Return [X, Y] of the center of cell containing provided text 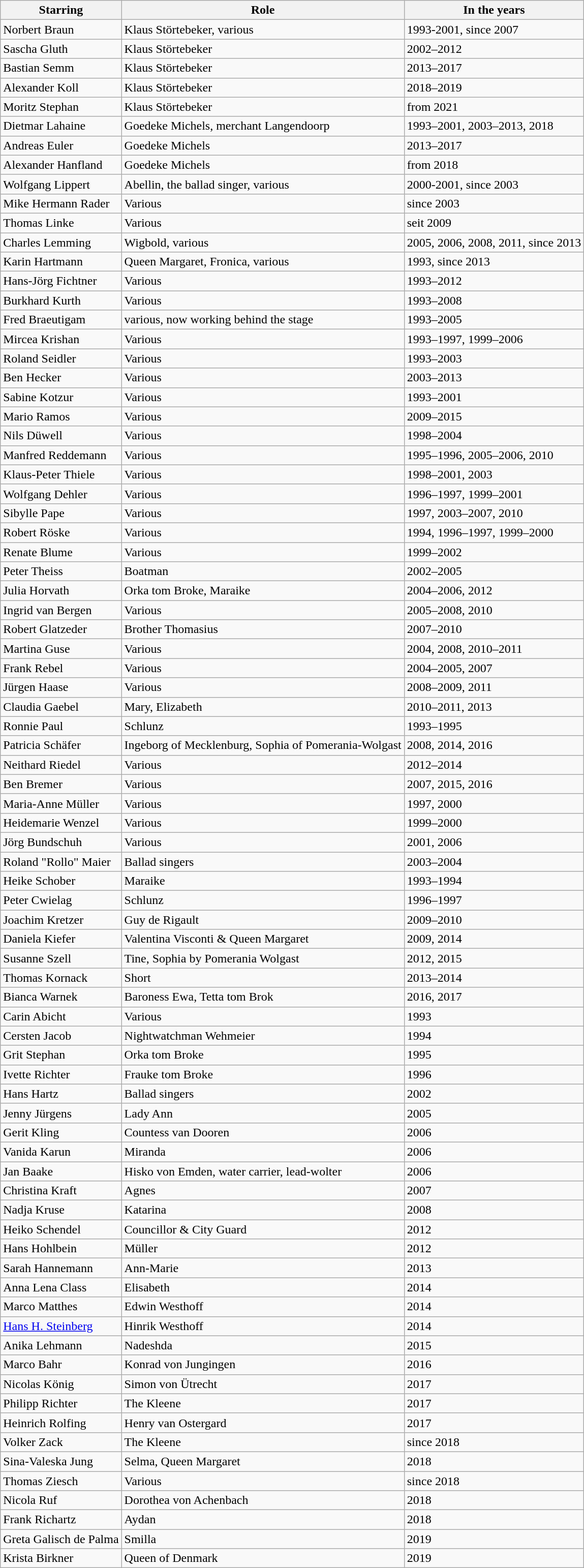
2007, 2015, 2016 [494, 784]
Smilla [263, 1539]
Frank Rebel [61, 668]
1993, since 2013 [494, 262]
Heiko Schendel [61, 1229]
2002–2005 [494, 571]
Orka tom Broke, Maraike [263, 591]
Susanne Szell [61, 958]
Ingrid van Bergen [61, 610]
Mircea Krishan [61, 339]
Carin Abicht [61, 1016]
Anika Lehmann [61, 1345]
In the years [494, 10]
Philipp Richter [61, 1403]
2009–2015 [494, 416]
from 2018 [494, 165]
Goedeke Michels, merchant Langendoorp [263, 126]
Jenny Jürgens [61, 1113]
Nicolas König [61, 1384]
Aydan [263, 1520]
2003–2013 [494, 378]
2015 [494, 1345]
Hans-Jörg Fichtner [61, 281]
Heinrich Rolfing [61, 1423]
1996–1997, 1999–2001 [494, 494]
Sarah Hannemann [61, 1268]
Neithard Riedel [61, 765]
1998–2001, 2003 [494, 474]
since 2003 [494, 203]
Klaus-Peter Thiele [61, 474]
2013 [494, 1268]
2009, 2014 [494, 939]
2008 [494, 1210]
2003–2004 [494, 862]
Starring [61, 10]
Ivette Richter [61, 1074]
2004–2006, 2012 [494, 591]
Alexander Hanfland [61, 165]
Orka tom Broke [263, 1055]
2008–2009, 2011 [494, 687]
Claudia Gaebel [61, 707]
Nadja Kruse [61, 1210]
Burkhard Kurth [61, 300]
2012, 2015 [494, 958]
Marco Bahr [61, 1365]
2018–2019 [494, 87]
Maraike [263, 881]
Anna Lena Class [61, 1287]
Edwin Westhoff [263, 1307]
Peter Theiss [61, 571]
Volker Zack [61, 1442]
1999–2000 [494, 823]
1999–2002 [494, 552]
Vanida Karun [61, 1152]
Frauke tom Broke [263, 1074]
2016 [494, 1365]
2007 [494, 1191]
Brother Thomasius [263, 629]
Krista Birkner [61, 1558]
Thomas Ziesch [61, 1481]
Hisko von Emden, water carrier, lead-wolter [263, 1171]
2005–2008, 2010 [494, 610]
Countess van Dooren [263, 1132]
Boatman [263, 571]
1993–2005 [494, 320]
2004, 2008, 2010–2011 [494, 649]
1993–1997, 1999–2006 [494, 339]
Andreas Euler [61, 145]
Alexander Koll [61, 87]
Thomas Linke [61, 223]
Miranda [263, 1152]
Renate Blume [61, 552]
Daniela Kiefer [61, 939]
Sascha Gluth [61, 49]
Ingeborg of Mecklenburg, Sophia of Pomerania-Wolgast [263, 745]
2002–2012 [494, 49]
Thomas Kornack [61, 978]
Hinrik Westhoff [263, 1326]
Nils Düwell [61, 436]
Bianca Warnek [61, 997]
1993 [494, 1016]
Martina Guse [61, 649]
1996 [494, 1074]
Norbert Braun [61, 29]
2012–2014 [494, 765]
1994 [494, 1036]
2008, 2014, 2016 [494, 745]
Ann-Marie [263, 1268]
Ben Hecker [61, 378]
Dietmar Lahaine [61, 126]
Nightwatchman Wehmeier [263, 1036]
from 2021 [494, 107]
1993-2001, since 2007 [494, 29]
2004–2005, 2007 [494, 668]
Ronnie Paul [61, 726]
Grit Stephan [61, 1055]
seit 2009 [494, 223]
1995–1996, 2005–2006, 2010 [494, 455]
Councillor & City Guard [263, 1229]
Ben Bremer [61, 784]
1997, 2003–2007, 2010 [494, 513]
Robert Röske [61, 532]
1993–2012 [494, 281]
Wolfgang Dehler [61, 494]
1994, 1996–1997, 1999–2000 [494, 532]
Heike Schober [61, 881]
Mike Hermann Rader [61, 203]
Hans Hartz [61, 1094]
2007–2010 [494, 629]
Nicola Ruf [61, 1500]
Jörg Bundschuh [61, 842]
2001, 2006 [494, 842]
Elisabeth [263, 1287]
Katarina [263, 1210]
Robert Glatzeder [61, 629]
2009–2010 [494, 920]
Bastian Semm [61, 68]
Christina Kraft [61, 1191]
2002 [494, 1094]
Sibylle Pape [61, 513]
Heidemarie Wenzel [61, 823]
Short [263, 978]
Müller [263, 1249]
Joachim Kretzer [61, 920]
2005, 2006, 2008, 2011, since 2013 [494, 243]
Role [263, 10]
Wigbold, various [263, 243]
Karin Hartmann [61, 262]
Roland "Rollo" Maier [61, 862]
Abellin, the ballad singer, various [263, 184]
Guy de Rigault [263, 920]
1995 [494, 1055]
Maria-Anne Müller [61, 803]
Hans Hohlbein [61, 1249]
Moritz Stephan [61, 107]
Jan Baake [61, 1171]
Sabine Kotzur [61, 397]
2010–2011, 2013 [494, 707]
1993–2008 [494, 300]
1993–2001 [494, 397]
Valentina Visconti & Queen Margaret [263, 939]
Charles Lemming [61, 243]
Julia Horvath [61, 591]
Manfred Reddemann [61, 455]
Konrad von Jungingen [263, 1365]
1993–1994 [494, 881]
Queen of Denmark [263, 1558]
1993–1995 [494, 726]
Hans H. Steinberg [61, 1326]
Jürgen Haase [61, 687]
Frank Richartz [61, 1520]
Cersten Jacob [61, 1036]
Gerit Kling [61, 1132]
Dorothea von Achenbach [263, 1500]
Simon von Ütrecht [263, 1384]
Agnes [263, 1191]
Mary, Elizabeth [263, 707]
Peter Cwielag [61, 900]
2005 [494, 1113]
Nadeshda [263, 1345]
Klaus Störtebeker, various [263, 29]
Queen Margaret, Fronica, various [263, 262]
Greta Galisch de Palma [61, 1539]
Patricia Schäfer [61, 745]
Henry van Ostergard [263, 1423]
Lady Ann [263, 1113]
Tine, Sophia by Pomerania Wolgast [263, 958]
Mario Ramos [61, 416]
Selma, Queen Margaret [263, 1461]
Baroness Ewa, Tetta tom Brok [263, 997]
1993–2003 [494, 358]
1996–1997 [494, 900]
Fred Braeutigam [61, 320]
1998–2004 [494, 436]
2013–2014 [494, 978]
1993–2001, 2003–2013, 2018 [494, 126]
Wolfgang Lippert [61, 184]
1997, 2000 [494, 803]
Marco Matthes [61, 1307]
2016, 2017 [494, 997]
Roland Seidler [61, 358]
various, now working behind the stage [263, 320]
Sina-Valeska Jung [61, 1461]
2000-2001, since 2003 [494, 184]
